Output the (x, y) coordinate of the center of the cell containing the given text.  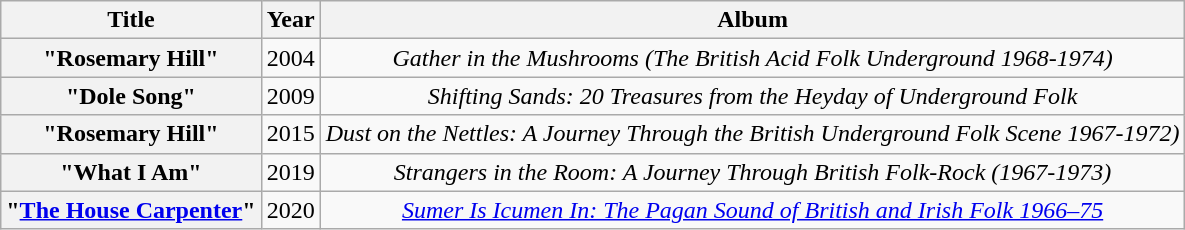
Dust on the Nettles: A Journey Through the British Underground Folk Scene 1967-1972) (752, 134)
2020 (290, 210)
"Dole Song" (131, 96)
"The House Carpenter" (131, 210)
2015 (290, 134)
2004 (290, 58)
Year (290, 20)
Sumer Is Icumen In: The Pagan Sound of British and Irish Folk 1966–75 (752, 210)
Album (752, 20)
Title (131, 20)
Shifting Sands: 20 Treasures from the Heyday of Underground Folk (752, 96)
"What I Am" (131, 172)
2009 (290, 96)
Strangers in the Room: A Journey Through British Folk-Rock (1967-1973) (752, 172)
Gather in the Mushrooms (The British Acid Folk Underground 1968-1974) (752, 58)
2019 (290, 172)
